Locate the cell with the specified text and output its [x, y] center coordinate. 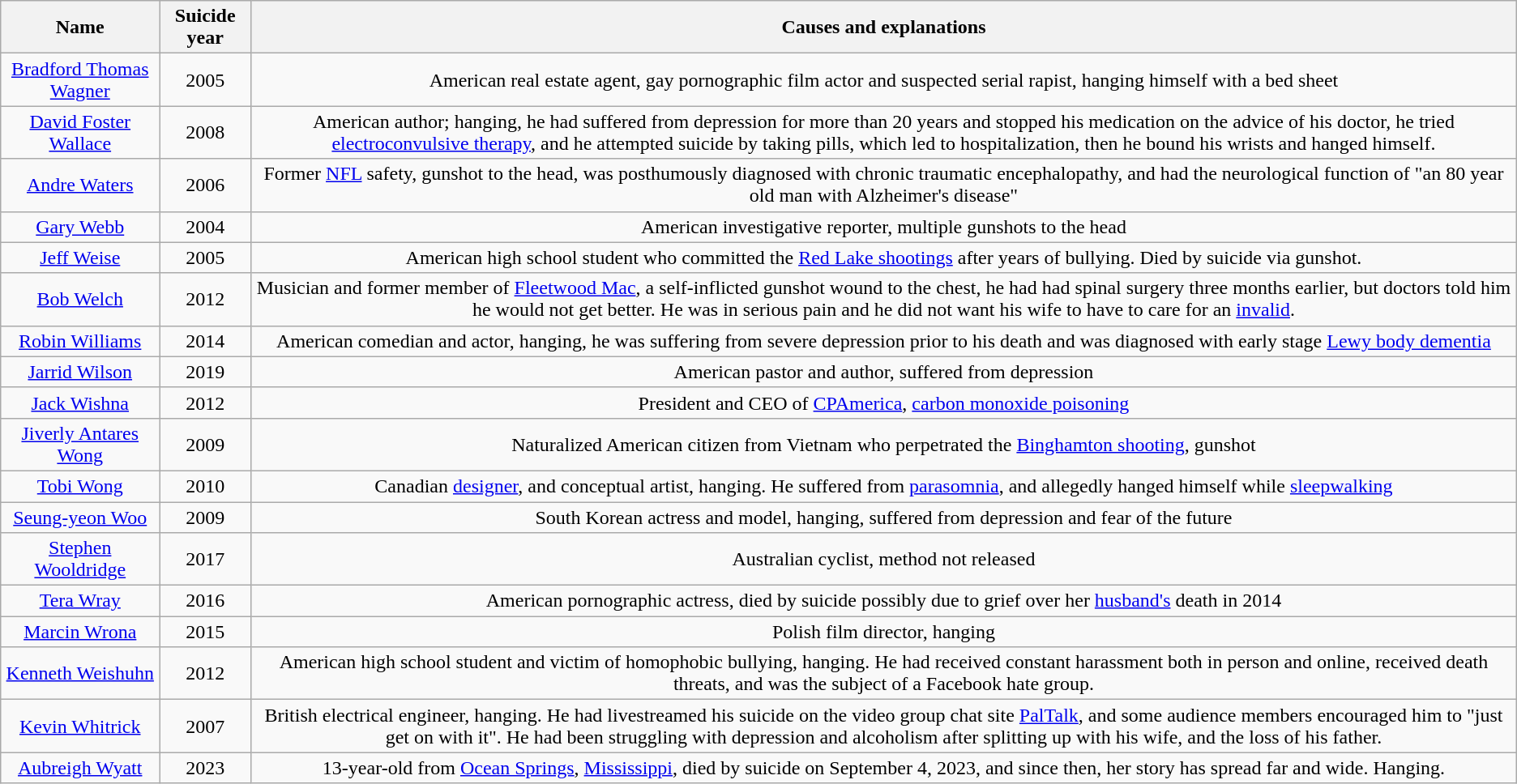
American pornographic actress, died by suicide possibly due to grief over her husband's death in 2014 [884, 601]
2007 [206, 726]
2006 [206, 185]
Gary Webb [80, 227]
2008 [206, 133]
Kevin Whitrick [80, 726]
Aubreigh Wyatt [80, 768]
2019 [206, 372]
2016 [206, 601]
Naturalized American citizen from Vietnam who perpetrated the Binghamton shooting, gunshot [884, 444]
Andre Waters [80, 185]
South Korean actress and model, hanging, suffered from depression and fear of the future [884, 518]
2004 [206, 227]
2010 [206, 486]
Australian cyclist, method not released [884, 559]
Kenneth Weishuhn [80, 674]
13-year-old from Ocean Springs, Mississippi, died by suicide on September 4, 2023, and since then, her story has spread far and wide. Hanging. [884, 768]
Tera Wray [80, 601]
2014 [206, 341]
American investigative reporter, multiple gunshots to the head [884, 227]
President and CEO of CPAmerica, carbon monoxide poisoning [884, 403]
Polish film director, hanging [884, 632]
2023 [206, 768]
Jiverly Antares Wong [80, 444]
American pastor and author, suffered from depression [884, 372]
American real estate agent, gay pornographic film actor and suspected serial rapist, hanging himself with a bed sheet [884, 79]
Causes and explanations [884, 28]
2015 [206, 632]
Seung-yeon Woo [80, 518]
Tobi Wong [80, 486]
Stephen Wooldridge [80, 559]
2017 [206, 559]
Robin Williams [80, 341]
Bob Welch [80, 300]
Bradford Thomas Wagner [80, 79]
Canadian designer, and conceptual artist, hanging. He suffered from parasomnia, and allegedly hanged himself while sleepwalking [884, 486]
Jarrid Wilson [80, 372]
Suicide year [206, 28]
Jeff Weise [80, 258]
Jack Wishna [80, 403]
Name [80, 28]
Marcin Wrona [80, 632]
David Foster Wallace [80, 133]
American high school student who committed the Red Lake shootings after years of bullying. Died by suicide via gunshot. [884, 258]
